Locate the cell with the specified text and output its [x, y] center coordinate. 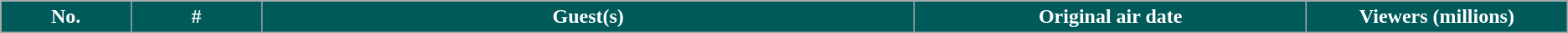
Original air date [1111, 17]
Guest(s) [588, 17]
Viewers (millions) [1436, 17]
# [197, 17]
No. [66, 17]
